For the text-containing cell, return its midpoint in (x, y) coordinate format. 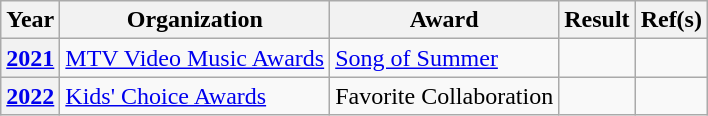
Result (597, 20)
2022 (30, 96)
Ref(s) (671, 20)
MTV Video Music Awards (195, 58)
Organization (195, 20)
Song of Summer (444, 58)
Award (444, 20)
2021 (30, 58)
Kids' Choice Awards (195, 96)
Year (30, 20)
Favorite Collaboration (444, 96)
